Detect which cell encompasses the target text, then output its (x, y) center coordinate. 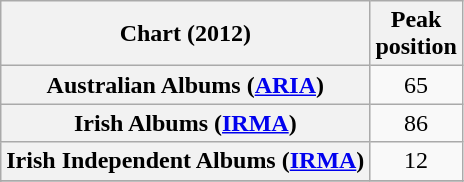
Irish Independent Albums (IRMA) (186, 161)
Chart (2012) (186, 34)
Peakposition (416, 34)
Irish Albums (IRMA) (186, 123)
Australian Albums (ARIA) (186, 85)
86 (416, 123)
12 (416, 161)
65 (416, 85)
